Find where the given text appears and provide that cell's center as [X, Y] coordinate. 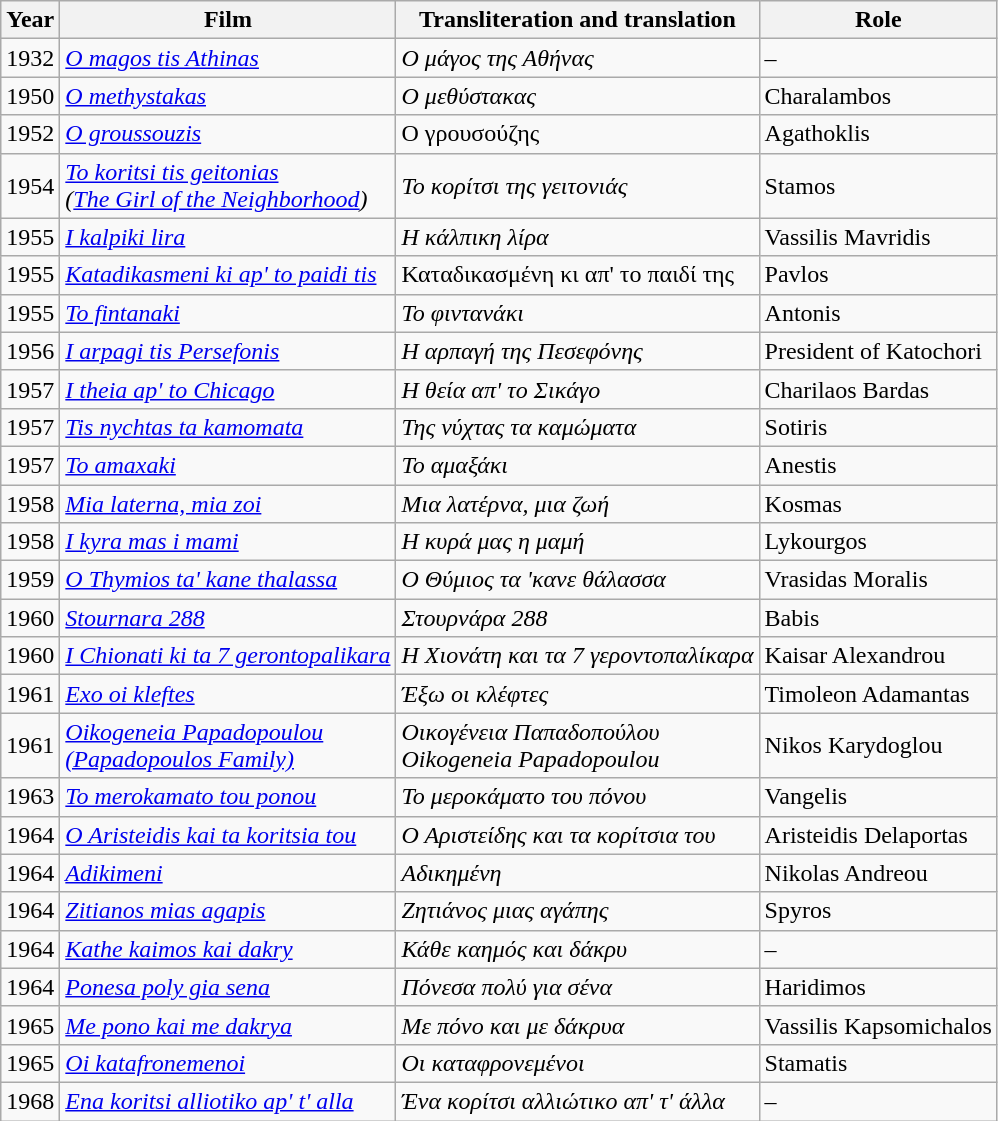
1932 [30, 58]
Ο Θύμιος τα 'κανε θάλασσα [578, 580]
Έξω οι κλέφτες [578, 694]
Me pono kai me dakrya [228, 1025]
Tis nychtas ta kamomata [228, 427]
Pavlos [878, 275]
Antonis [878, 313]
Nikolas Andreou [878, 873]
Το μεροκάματο του πόνου [578, 797]
To fintanaki [228, 313]
1968 [30, 1101]
I kyra mas i mami [228, 542]
Η θεία απ' το Σικάγο [578, 389]
Sotiris [878, 427]
Nikos Karydoglou [878, 746]
Μια λατέρνα, μια ζωή [578, 503]
Transliteration and translation [578, 20]
Spyros [878, 911]
Adikimeni [228, 873]
O magos tis Athinas [228, 58]
Oi katafronemenoi [228, 1063]
Ο γρουσούζης [578, 134]
Της νύχτας τα καμώματα [578, 427]
Role [878, 20]
Το αμαξάκι [578, 465]
I kalpiki lira [228, 237]
Charalambos [878, 96]
Film [228, 20]
I theia ap' to Chicago [228, 389]
Mia laterna, mia zoi [228, 503]
Timoleon Adamantas [878, 694]
Το κορίτσι της γειτονιάς [578, 186]
To amaxaki [228, 465]
Η αρπαγή της Πεσεφόνης [578, 351]
Oikogeneia Papadopoulou(Papadopoulos Family) [228, 746]
Vassilis Mavridis [878, 237]
Year [30, 20]
Katadikasmeni ki ap' to paidi tis [228, 275]
Haridimos [878, 987]
Με πόνο και με δάκρυα [578, 1025]
Αδικημένη [578, 873]
Stamatis [878, 1063]
O Aristeidis kai ta koritsia tou [228, 835]
1963 [30, 797]
Exo oi kleftes [228, 694]
Ena koritsi alliotiko ap' t' alla [228, 1101]
O Thymios ta' kane thalassa [228, 580]
Η κάλπικη λίρα [578, 237]
Stamos [878, 186]
Ζητιάνος μιας αγάπης [578, 911]
Stournara 288 [228, 618]
1959 [30, 580]
Η Χιονάτη και τα 7 γεροντοπαλίκαρα [578, 656]
Οι καταφρονεμένοι [578, 1063]
Kathe kaimos kai dakry [228, 949]
O methystakas [228, 96]
Vrasidas Moralis [878, 580]
Ένα κορίτσι αλλιώτικο απ' τ' άλλα [578, 1101]
To koritsi tis geitonias(The Girl of the Neighborhood) [228, 186]
1954 [30, 186]
Στουρνάρα 288 [578, 618]
1952 [30, 134]
Lykourgos [878, 542]
Zitianos mias agapis [228, 911]
Aristeidis Delaportas [878, 835]
Babis [878, 618]
I Chionati ki ta 7 gerontopalikara [228, 656]
I arpagi tis Persefonis [228, 351]
Ο μάγος της Αθήνας [578, 58]
To merokamato tou ponou [228, 797]
Το φιντανάκι [578, 313]
Charilaos Bardas [878, 389]
1950 [30, 96]
Ο μεθύστακας [578, 96]
Kaisar Alexandrou [878, 656]
Οικογένεια ΠαπαδοπούλουOikogeneia Papadopoulou [578, 746]
1956 [30, 351]
Καταδικασμένη κι απ' το παιδί της [578, 275]
Anestis [878, 465]
Κάθε καημός και δάκρυ [578, 949]
Kosmas [878, 503]
Η κυρά μας η μαμή [578, 542]
Ponesa poly gia sena [228, 987]
Πόνεσα πολύ για σένα [578, 987]
Vangelis [878, 797]
Vassilis Kapsomichalos [878, 1025]
O groussouzis [228, 134]
Agathoklis [878, 134]
President of Katochori [878, 351]
Ο Αριστείδης και τα κορίτσια του [578, 835]
